Provide the (X, Y) coordinate of the cell's center where the given text is located.  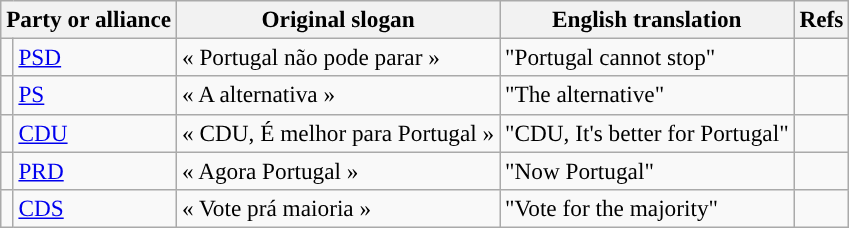
Refs (822, 19)
PS (95, 95)
"Now Portugal" (647, 170)
« A alternativa » (338, 95)
Original slogan (338, 19)
"CDU, It's better for Portugal" (647, 133)
"The alternative" (647, 95)
English translation (647, 19)
CDU (95, 133)
CDS (95, 208)
PSD (95, 57)
Party or alliance (89, 19)
« Agora Portugal » (338, 170)
PRD (95, 170)
« Portugal não pode parar » (338, 57)
« Vote prá maioria » (338, 208)
« CDU, É melhor para Portugal » (338, 133)
"Portugal cannot stop" (647, 57)
"Vote for the majority" (647, 208)
